Return (X, Y) of the center of cell containing provided text 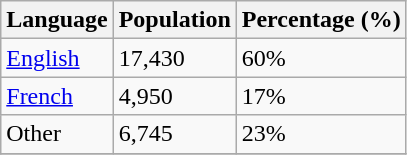
17% (321, 96)
6,745 (174, 134)
French (57, 96)
English (57, 58)
Other (57, 134)
Population (174, 20)
4,950 (174, 96)
60% (321, 58)
23% (321, 134)
Language (57, 20)
17,430 (174, 58)
Percentage (%) (321, 20)
